Output the [x, y] coordinate of the center of the cell containing the given text.  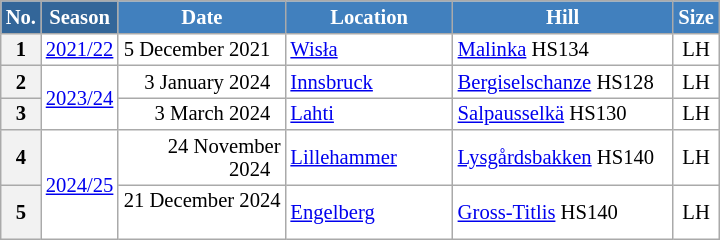
5 [21, 212]
5 December 2021 [202, 49]
3 January 2024 [202, 81]
No. [21, 16]
Lysgårdsbakken HS140 [563, 158]
Engelberg [368, 212]
Lahti [368, 113]
Bergiselschanze HS128 [563, 81]
2023/24 [80, 97]
2 [21, 81]
21 December 2024 [202, 212]
Season [80, 16]
1 [21, 49]
Wisła [368, 49]
Salpausselkä HS130 [563, 113]
Lillehammer [368, 158]
Innsbruck [368, 81]
3 March 2024 [202, 113]
Size [696, 16]
Malinka HS134 [563, 49]
Hill [563, 16]
3 [21, 113]
2021/22 [80, 49]
Date [202, 16]
2024/25 [80, 185]
Gross-Titlis HS140 [563, 212]
Location [368, 16]
4 [21, 158]
24 November 2024 [202, 158]
